Capture the cell that displays the provided text and extract its (X, Y) central coordinate. 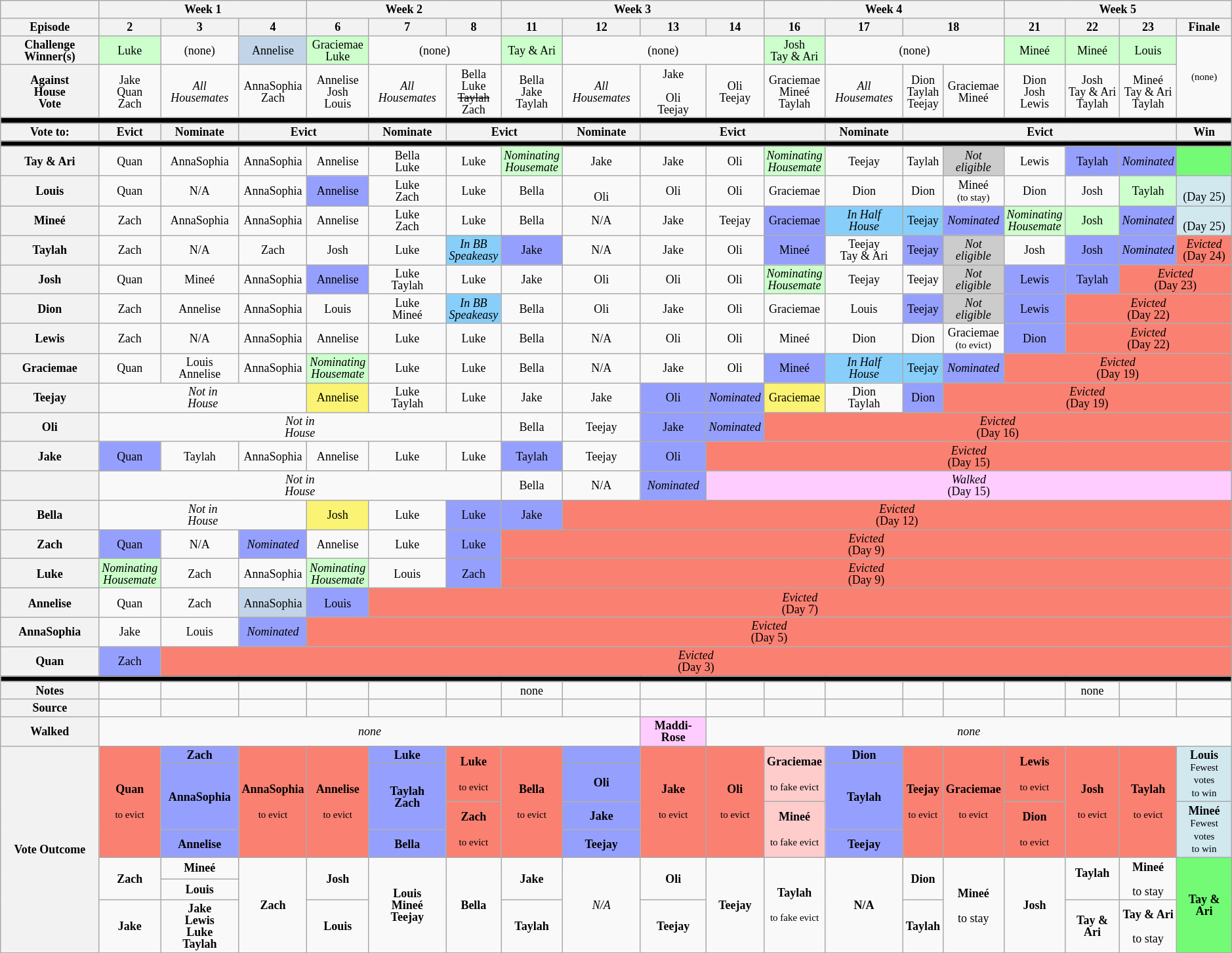
17 (865, 26)
8 (474, 26)
Week 3 (632, 9)
Mineé(to stay) (974, 191)
DionTaylah (865, 397)
Evicted(Day 7) (800, 603)
Graciemaeto fake evict (794, 774)
7 (408, 26)
LouisFewest votesto win (1204, 774)
Walked (50, 732)
Joshto evict (1092, 801)
Jake OliTeejay (673, 92)
Jaketo evict (673, 801)
Taylahto evict (1148, 801)
23 (1148, 26)
DionJoshLewis (1035, 92)
GraciemaeMineéTaylah (794, 92)
Taylahto fake evict (794, 905)
AnneliseJoshLouis (338, 92)
Bellato evict (532, 801)
21 (1035, 26)
18 (953, 26)
6 (338, 26)
OliTeejay (735, 92)
Evicted(Day 16) (997, 426)
Evicted(Day 15) (968, 456)
Dionto evict (1035, 829)
12 (601, 26)
Mineéto fake evict (794, 829)
Week 1 (203, 9)
MineéFewest votesto win (1204, 829)
Teejayto evict (922, 801)
GraciemaeMineé (974, 92)
Zachto evict (474, 829)
Episode (50, 26)
Graciemaeto evict (974, 801)
Week 2 (404, 9)
Vote Outcome (50, 849)
Luketo evict (474, 774)
AnnaSophiaZach (273, 92)
LukeMineé (408, 308)
Evicted(Day 12) (897, 516)
Week 5 (1118, 9)
AgainstHouseVote (50, 92)
22 (1092, 26)
Evicted(Day 24) (1204, 251)
Maddi-Rose (673, 732)
JakeQuanZach (130, 92)
Evicted(Day 3) (697, 661)
AnnaSophiato evict (273, 801)
Lewisto evict (1035, 774)
LouisAnnelise (200, 369)
3 (200, 26)
Vote to: (50, 132)
DionTaylahTeejay (922, 92)
Olito evict (735, 801)
JoshTay & AriTaylah (1092, 92)
Evicted(Day 5) (769, 632)
JoshTay & Ari (794, 50)
MineéTay & AriTaylah (1148, 92)
Notes (50, 690)
LouisMineé Teejay (408, 905)
GraciemaeLuke (338, 50)
TaylahZach (408, 796)
Anneliseto evict (338, 801)
Walked(Day 15) (968, 485)
11 (532, 26)
BellaLuke (408, 161)
16 (794, 26)
14 (735, 26)
Week 4 (884, 9)
JakeLewisLukeTaylah (200, 926)
Evicted(Day 23) (1176, 279)
13 (673, 26)
Win (1204, 132)
Tay & Arito stay (1148, 926)
4 (273, 26)
BellaLukeTaylahZach (474, 92)
Quanto evict (130, 801)
Graciemae(to evict) (974, 338)
TeejayTay & Ari (865, 251)
Finale (1204, 26)
BellaJakeTaylah (532, 92)
2 (130, 26)
ChallengeWinner(s) (50, 50)
Source (50, 708)
